Scan for the cell matching the given text and deliver its [x, y] coordinate at center. 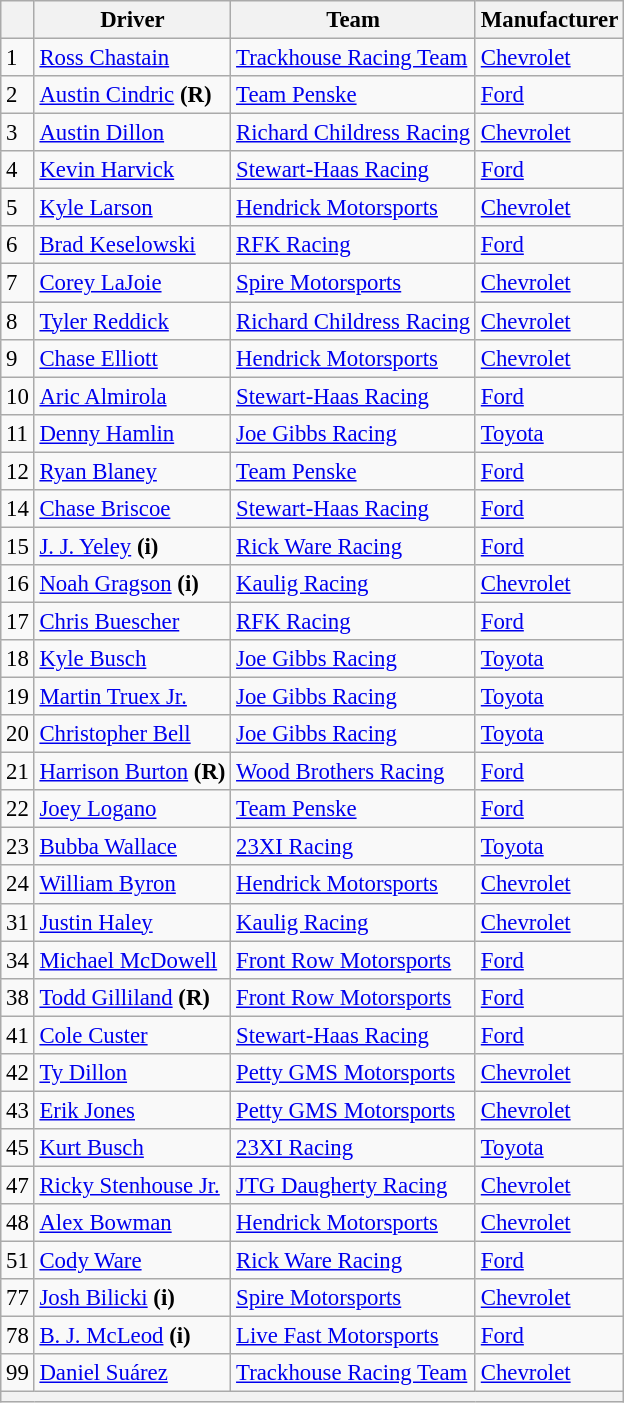
4 [18, 170]
Chase Briscoe [132, 509]
Ryan Blaney [132, 471]
10 [18, 396]
Josh Bilicki (i) [132, 1298]
Tyler Reddick [132, 321]
78 [18, 1336]
William Byron [132, 885]
Daniel Suárez [132, 1373]
Aric Almirola [132, 396]
Live Fast Motorsports [354, 1336]
Harrison Burton (R) [132, 772]
Chris Buescher [132, 621]
22 [18, 809]
41 [18, 1035]
1 [18, 58]
Kurt Busch [132, 1148]
51 [18, 1261]
Manufacturer [549, 20]
7 [18, 283]
15 [18, 546]
47 [18, 1185]
12 [18, 471]
Denny Hamlin [132, 433]
Ty Dillon [132, 1073]
9 [18, 358]
3 [18, 133]
B. J. McLeod (i) [132, 1336]
18 [18, 659]
Kevin Harvick [132, 170]
6 [18, 245]
2 [18, 95]
24 [18, 885]
Erik Jones [132, 1110]
Justin Haley [132, 922]
31 [18, 922]
Corey LaJoie [132, 283]
16 [18, 584]
99 [18, 1373]
Cody Ware [132, 1261]
11 [18, 433]
Brad Keselowski [132, 245]
8 [18, 321]
Ricky Stenhouse Jr. [132, 1185]
Cole Custer [132, 1035]
Martin Truex Jr. [132, 697]
J. J. Yeley (i) [132, 546]
Ross Chastain [132, 58]
Wood Brothers Racing [354, 772]
Bubba Wallace [132, 847]
Todd Gilliland (R) [132, 997]
42 [18, 1073]
JTG Daugherty Racing [354, 1185]
14 [18, 509]
17 [18, 621]
Austin Dillon [132, 133]
Chase Elliott [132, 358]
Christopher Bell [132, 734]
48 [18, 1223]
Kyle Larson [132, 208]
19 [18, 697]
Austin Cindric (R) [132, 95]
20 [18, 734]
23 [18, 847]
Driver [132, 20]
43 [18, 1110]
Joey Logano [132, 809]
45 [18, 1148]
Kyle Busch [132, 659]
Alex Bowman [132, 1223]
77 [18, 1298]
21 [18, 772]
34 [18, 960]
38 [18, 997]
Team [354, 20]
Noah Gragson (i) [132, 584]
Michael McDowell [132, 960]
5 [18, 208]
